Detect which cell encompasses the target text, then output its [X, Y] center coordinate. 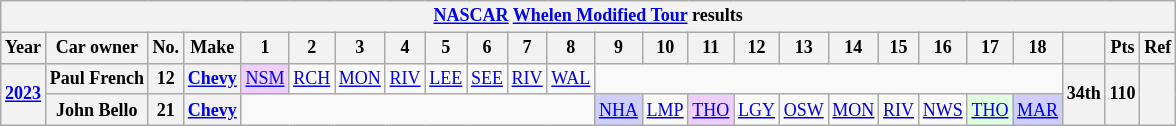
Pts [1122, 48]
13 [804, 48]
LGY [757, 110]
Make [212, 48]
2023 [24, 94]
8 [571, 48]
RCH [312, 78]
5 [446, 48]
16 [942, 48]
LEE [446, 78]
21 [166, 110]
1 [265, 48]
OSW [804, 110]
10 [665, 48]
John Bello [96, 110]
No. [166, 48]
NASCAR Whelen Modified Tour results [588, 16]
4 [405, 48]
14 [854, 48]
NSM [265, 78]
WAL [571, 78]
3 [360, 48]
15 [899, 48]
NWS [942, 110]
7 [527, 48]
Car owner [96, 48]
34th [1084, 94]
2 [312, 48]
MAR [1038, 110]
LMP [665, 110]
11 [711, 48]
NHA [619, 110]
Ref [1158, 48]
SEE [488, 78]
6 [488, 48]
110 [1122, 94]
18 [1038, 48]
Paul French [96, 78]
Year [24, 48]
17 [990, 48]
9 [619, 48]
